Detect which cell encompasses the target text, then output its [x, y] center coordinate. 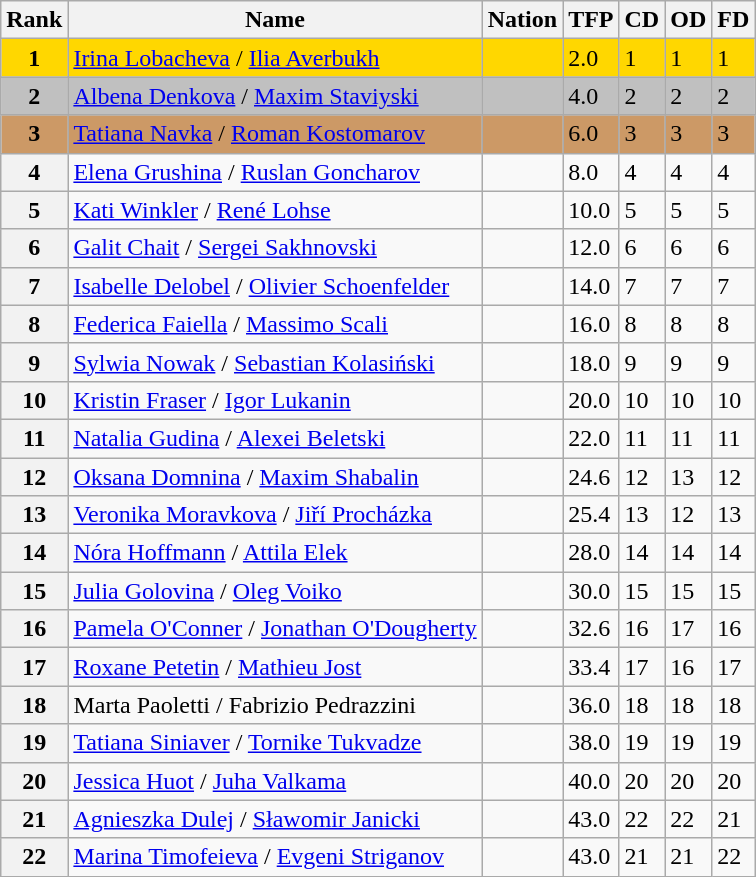
Galit Chait / Sergei Sakhnovski [275, 248]
Tatiana Siniaver / Tornike Tukvadze [275, 743]
Tatiana Navka / Roman Kostomarov [275, 134]
20.0 [591, 400]
18.0 [591, 362]
8.0 [591, 172]
Roxane Petetin / Mathieu Jost [275, 667]
Pamela O'Conner / Jonathan O'Dougherty [275, 629]
Oksana Domnina / Maxim Shabalin [275, 477]
Nóra Hoffmann / Attila Elek [275, 553]
Kristin Fraser / Igor Lukanin [275, 400]
Isabelle Delobel / Olivier Schoenfelder [275, 286]
40.0 [591, 781]
10.0 [591, 210]
38.0 [591, 743]
2.0 [591, 58]
Rank [34, 20]
Marta Paoletti / Fabrizio Pedrazzini [275, 705]
12.0 [591, 248]
Federica Faiella / Massimo Scali [275, 324]
Name [275, 20]
36.0 [591, 705]
Marina Timofeieva / Evgeni Striganov [275, 857]
FD [734, 20]
Elena Grushina / Ruslan Goncharov [275, 172]
Sylwia Nowak / Sebastian Kolasiński [275, 362]
32.6 [591, 629]
Albena Denkova / Maxim Staviyski [275, 96]
TFP [591, 20]
16.0 [591, 324]
24.6 [591, 477]
4.0 [591, 96]
Jessica Huot / Juha Valkama [275, 781]
Agnieszka Dulej / Sławomir Janicki [275, 819]
Kati Winkler / René Lohse [275, 210]
22.0 [591, 438]
30.0 [591, 591]
Nation [522, 20]
Veronika Moravkova / Jiří Procházka [275, 515]
Irina Lobacheva / Ilia Averbukh [275, 58]
OD [688, 20]
Julia Golovina / Oleg Voiko [275, 591]
CD [642, 20]
33.4 [591, 667]
Natalia Gudina / Alexei Beletski [275, 438]
6.0 [591, 134]
28.0 [591, 553]
14.0 [591, 286]
25.4 [591, 515]
